Identify which cell holds the provided text, then report its [x, y] central coordinate. 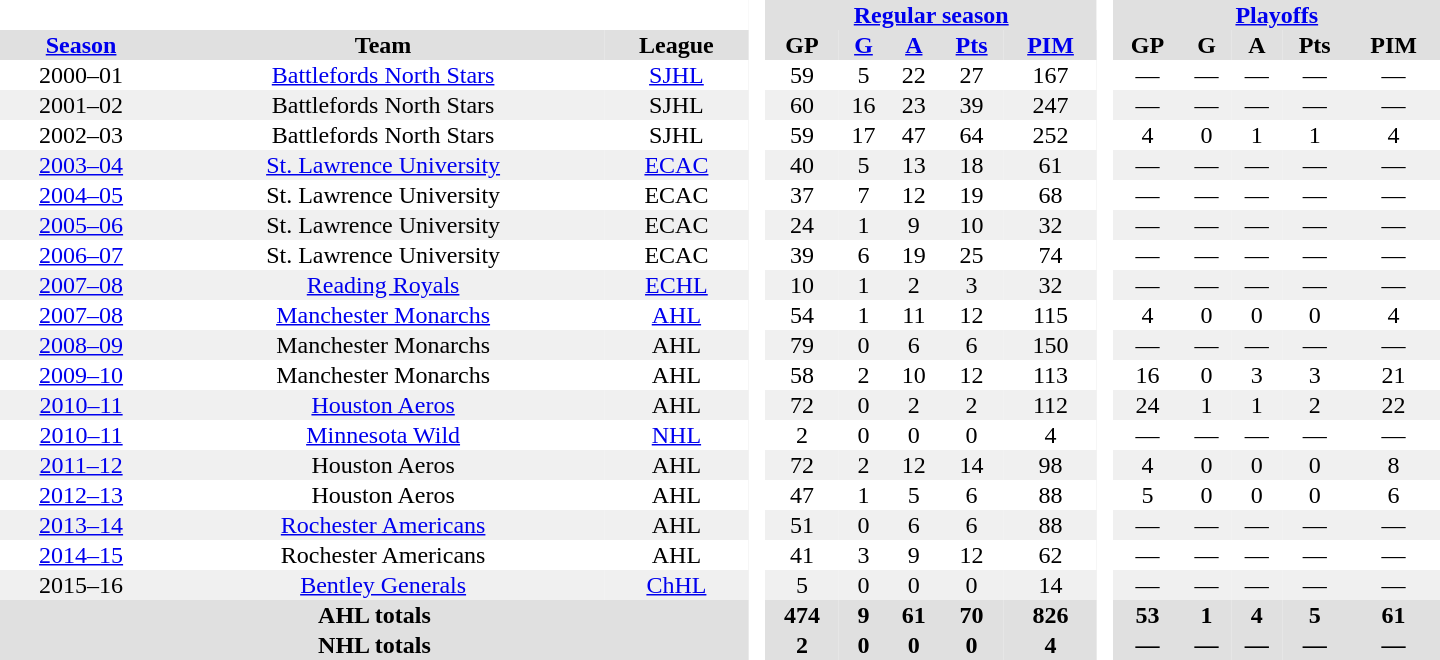
2011–12 [81, 465]
37 [802, 195]
54 [802, 315]
40 [802, 165]
11 [914, 315]
2005–06 [81, 225]
Reading Royals [383, 285]
2006–07 [81, 255]
7 [863, 195]
17 [863, 135]
2003–04 [81, 165]
113 [1050, 375]
247 [1050, 105]
Team [383, 45]
2004–05 [81, 195]
70 [972, 615]
AHL totals [374, 615]
51 [802, 525]
2000–01 [81, 75]
League [676, 45]
NHL totals [374, 645]
23 [914, 105]
115 [1050, 315]
Regular season [932, 15]
79 [802, 345]
8 [1394, 465]
98 [1050, 465]
21 [1394, 375]
27 [972, 75]
64 [972, 135]
NHL [676, 435]
41 [802, 555]
Playoffs [1277, 15]
60 [802, 105]
2009–10 [81, 375]
474 [802, 615]
ChHL [676, 585]
2008–09 [81, 345]
25 [972, 255]
150 [1050, 345]
53 [1148, 615]
58 [802, 375]
2001–02 [81, 105]
68 [1050, 195]
Bentley Generals [383, 585]
2013–14 [81, 525]
826 [1050, 615]
62 [1050, 555]
252 [1050, 135]
13 [914, 165]
167 [1050, 75]
Season [81, 45]
112 [1050, 405]
2014–15 [81, 555]
ECHL [676, 285]
2002–03 [81, 135]
74 [1050, 255]
18 [972, 165]
Minnesota Wild [383, 435]
2015–16 [81, 585]
2012–13 [81, 495]
